Return [X, Y] of the center of cell containing provided text 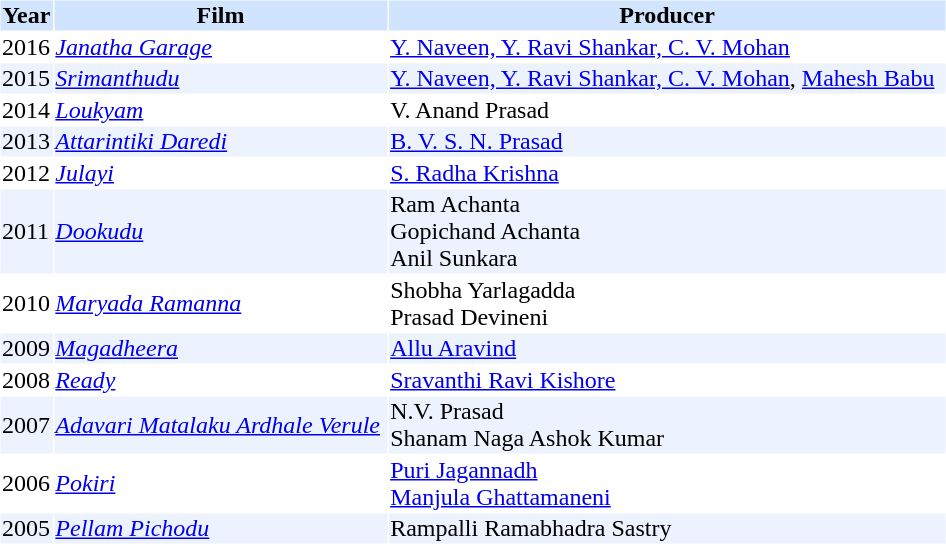
Ram AchantaGopichand AchantaAnil Sunkara [668, 232]
Janatha Garage [220, 47]
Loukyam [220, 110]
2013 [26, 141]
Pellam Pichodu [220, 529]
Srimanthudu [220, 79]
2008 [26, 380]
2012 [26, 173]
Y. Naveen, Y. Ravi Shankar, C. V. Mohan, Mahesh Babu [668, 79]
Attarintiki Daredi [220, 141]
2007 [26, 424]
Ready [220, 380]
S. Radha Krishna [668, 173]
Adavari Matalaku Ardhale Verule [220, 424]
N.V. PrasadShanam Naga Ashok Kumar [668, 424]
2011 [26, 232]
Allu Aravind [668, 349]
Pokiri [220, 484]
Maryada Ramanna [220, 304]
B. V. S. N. Prasad [668, 141]
Y. Naveen, Y. Ravi Shankar, C. V. Mohan [668, 47]
2016 [26, 47]
Julayi [220, 173]
Sravanthi Ravi Kishore [668, 380]
V. Anand Prasad [668, 110]
Producer [668, 15]
2006 [26, 484]
2009 [26, 349]
2010 [26, 304]
Dookudu [220, 232]
2014 [26, 110]
Film [220, 15]
Shobha Yarlagadda Prasad Devineni [668, 304]
2005 [26, 529]
Rampalli Ramabhadra Sastry [668, 529]
2015 [26, 79]
Puri JagannadhManjula Ghattamaneni [668, 484]
Year [26, 15]
Magadheera [220, 349]
